Extract the (x, y) coordinate from the center of the cell holding the provided text.  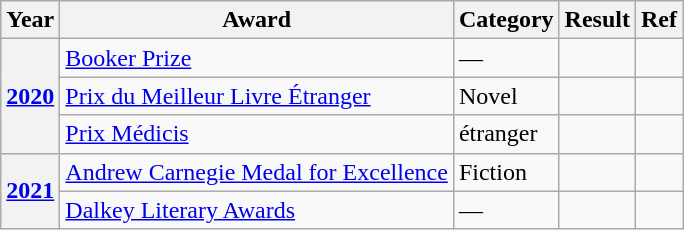
Category (506, 20)
Result (597, 20)
Andrew Carnegie Medal for Excellence (257, 172)
Ref (658, 20)
étranger (506, 134)
Prix Médicis (257, 134)
Year (30, 20)
Novel (506, 96)
2020 (30, 96)
Booker Prize (257, 58)
Fiction (506, 172)
Award (257, 20)
Dalkey Literary Awards (257, 210)
Prix du Meilleur Livre Étranger (257, 96)
2021 (30, 191)
